Extract the [x, y] coordinate from the center of the cell holding the provided text.  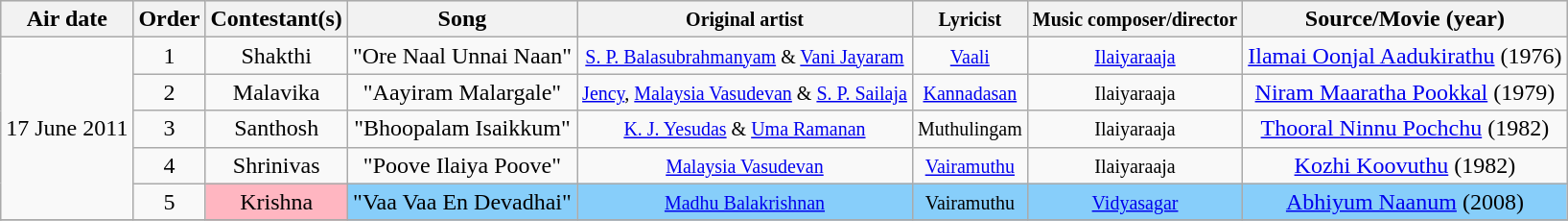
Krishna [276, 202]
5 [169, 202]
Contestant(s) [276, 19]
"Vaa Vaa En Devadhai" [462, 202]
Ilamai Oonjal Aadukirathu (1976) [1405, 56]
K. J. Yesudas & Uma Ramanan [745, 129]
Vaali [970, 56]
Song [462, 19]
Air date [67, 19]
Kannadasan [970, 92]
Abhiyum Naanum (2008) [1405, 202]
Jency, Malaysia Vasudevan & S. P. Sailaja [745, 92]
Shrinivas [276, 165]
"Ore Naal Unnai Naan" [462, 56]
Music composer/director [1135, 19]
Original artist [745, 19]
2 [169, 92]
S. P. Balasubrahmanyam & Vani Jayaram [745, 56]
Order [169, 19]
"Poove Ilaiya Poove" [462, 165]
17 June 2011 [67, 129]
Shakthi [276, 56]
Santhosh [276, 129]
Kozhi Koovuthu (1982) [1405, 165]
Lyricist [970, 19]
Malavika [276, 92]
1 [169, 56]
4 [169, 165]
Thooral Ninnu Pochchu (1982) [1405, 129]
Muthulingam [970, 129]
Malaysia Vasudevan [745, 165]
"Aayiram Malargale" [462, 92]
Source/Movie (year) [1405, 19]
3 [169, 129]
Niram Maaratha Pookkal (1979) [1405, 92]
"Bhoopalam Isaikkum" [462, 129]
Vidyasagar [1135, 202]
Madhu Balakrishnan [745, 202]
